Output the (X, Y) coordinate of the center of the cell containing the given text.  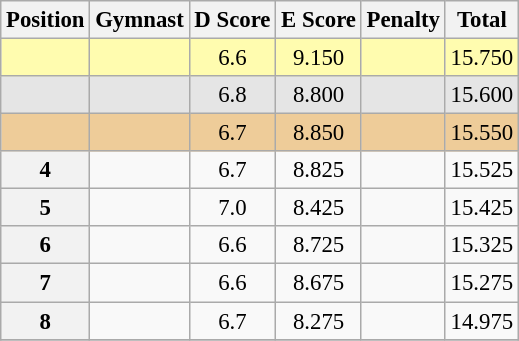
9.150 (318, 58)
6 (46, 245)
8.800 (318, 95)
15.275 (482, 283)
4 (46, 170)
6.8 (232, 95)
Position (46, 20)
8.275 (318, 321)
7.0 (232, 208)
15.325 (482, 245)
15.600 (482, 95)
14.975 (482, 321)
5 (46, 208)
15.550 (482, 133)
8.725 (318, 245)
8.825 (318, 170)
8 (46, 321)
Gymnast (140, 20)
7 (46, 283)
8.850 (318, 133)
8.675 (318, 283)
15.425 (482, 208)
15.525 (482, 170)
Total (482, 20)
E Score (318, 20)
Penalty (403, 20)
D Score (232, 20)
15.750 (482, 58)
8.425 (318, 208)
